Find where the given text appears and provide that cell's center as (X, Y) coordinate. 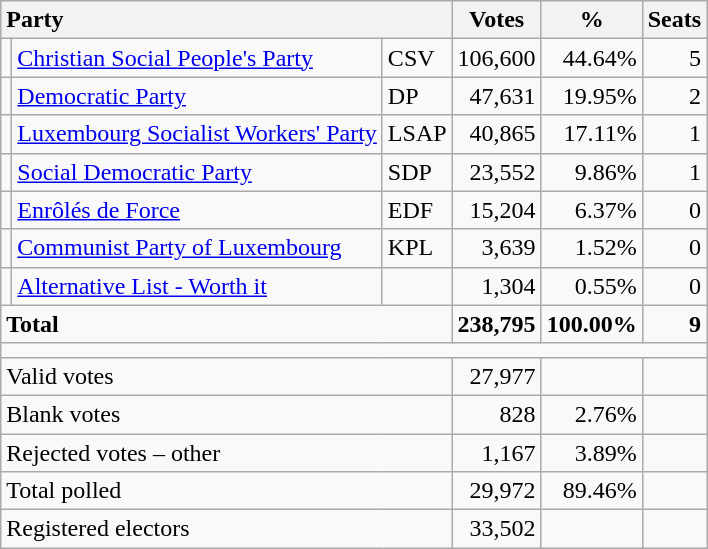
Votes (496, 20)
Total (226, 324)
27,977 (496, 376)
Alternative List - Worth it (198, 286)
1,167 (496, 453)
Registered electors (226, 529)
238,795 (496, 324)
2.76% (592, 414)
Communist Party of Luxembourg (198, 248)
Party (226, 20)
1,304 (496, 286)
19.95% (592, 96)
17.11% (592, 134)
47,631 (496, 96)
DP (417, 96)
Democratic Party (198, 96)
100.00% (592, 324)
106,600 (496, 58)
Rejected votes – other (226, 453)
3.89% (592, 453)
15,204 (496, 210)
Enrôlés de Force (198, 210)
2 (674, 96)
Social Democratic Party (198, 172)
828 (496, 414)
5 (674, 58)
% (592, 20)
EDF (417, 210)
CSV (417, 58)
Total polled (226, 491)
SDP (417, 172)
44.64% (592, 58)
6.37% (592, 210)
33,502 (496, 529)
89.46% (592, 491)
KPL (417, 248)
29,972 (496, 491)
23,552 (496, 172)
1.52% (592, 248)
Valid votes (226, 376)
3,639 (496, 248)
40,865 (496, 134)
0.55% (592, 286)
LSAP (417, 134)
Christian Social People's Party (198, 58)
Luxembourg Socialist Workers' Party (198, 134)
Blank votes (226, 414)
9.86% (592, 172)
Seats (674, 20)
9 (674, 324)
